Provide the [X, Y] coordinate of the cell's center where the given text is located.  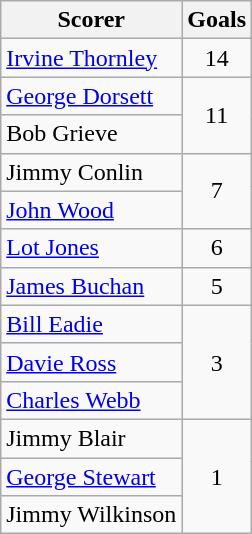
Bill Eadie [92, 324]
Goals [217, 20]
Bob Grieve [92, 134]
Davie Ross [92, 362]
7 [217, 191]
5 [217, 286]
Jimmy Conlin [92, 172]
John Wood [92, 210]
Charles Webb [92, 400]
Lot Jones [92, 248]
James Buchan [92, 286]
3 [217, 362]
Jimmy Wilkinson [92, 515]
George Dorsett [92, 96]
Scorer [92, 20]
Irvine Thornley [92, 58]
14 [217, 58]
Jimmy Blair [92, 438]
George Stewart [92, 477]
11 [217, 115]
1 [217, 476]
6 [217, 248]
